Detect which cell encompasses the target text, then output its [X, Y] center coordinate. 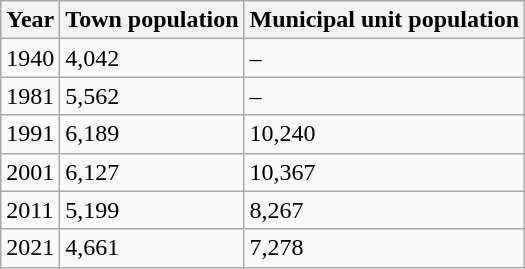
7,278 [384, 248]
8,267 [384, 210]
2001 [30, 172]
10,367 [384, 172]
6,127 [152, 172]
5,562 [152, 96]
Year [30, 20]
4,661 [152, 248]
1940 [30, 58]
2021 [30, 248]
1981 [30, 96]
5,199 [152, 210]
6,189 [152, 134]
1991 [30, 134]
10,240 [384, 134]
Municipal unit population [384, 20]
2011 [30, 210]
4,042 [152, 58]
Town population [152, 20]
